Provide the [X, Y] coordinate of the cell's center where the given text is located.  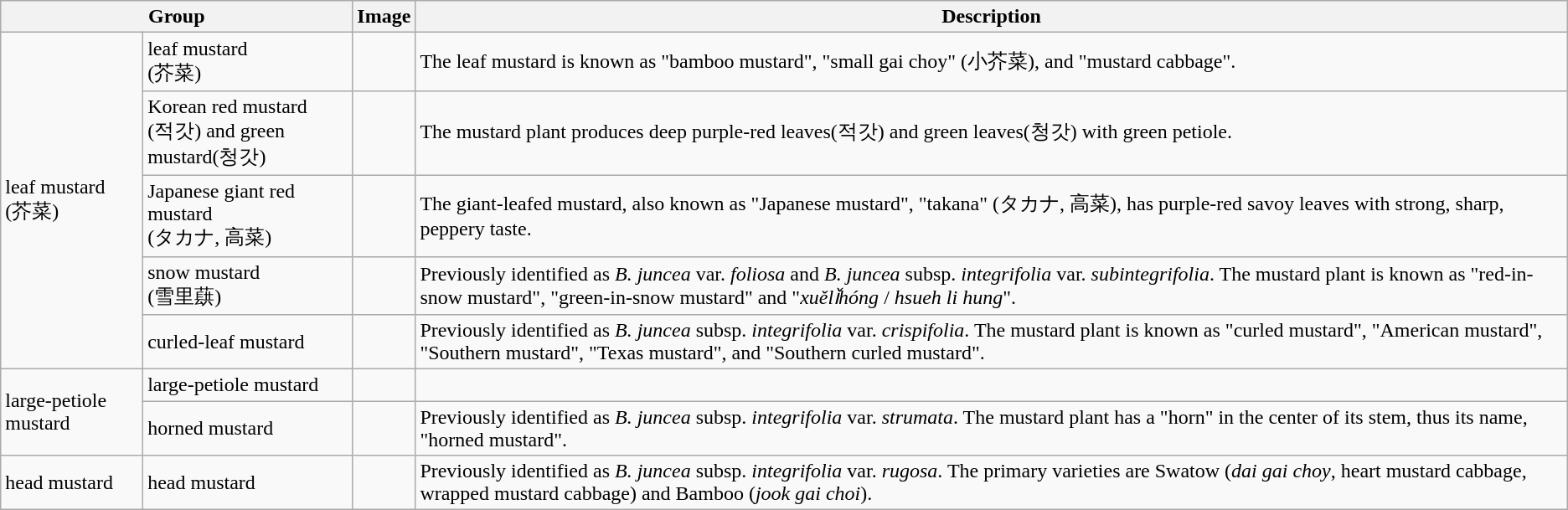
Korean red mustard(적갓) and green mustard(청갓) [248, 132]
The leaf mustard is known as "bamboo mustard", "small gai choy" (小芥菜), and "mustard cabbage". [992, 62]
The giant-leafed mustard, also known as "Japanese mustard", "takana" (タカナ, 高菜), has purple-red savoy leaves with strong, sharp, peppery taste. [992, 216]
Description [992, 17]
snow mustard(雪里蕻) [248, 286]
horned mustard [248, 429]
curled-leaf mustard [248, 342]
Group [177, 17]
Japanese giant red mustard(タカナ, 高菜) [248, 216]
Image [384, 17]
The mustard plant produces deep purple-red leaves(적갓) and green leaves(청갓) with green petiole. [992, 132]
